Identify which cell holds the provided text, then report its [X, Y] central coordinate. 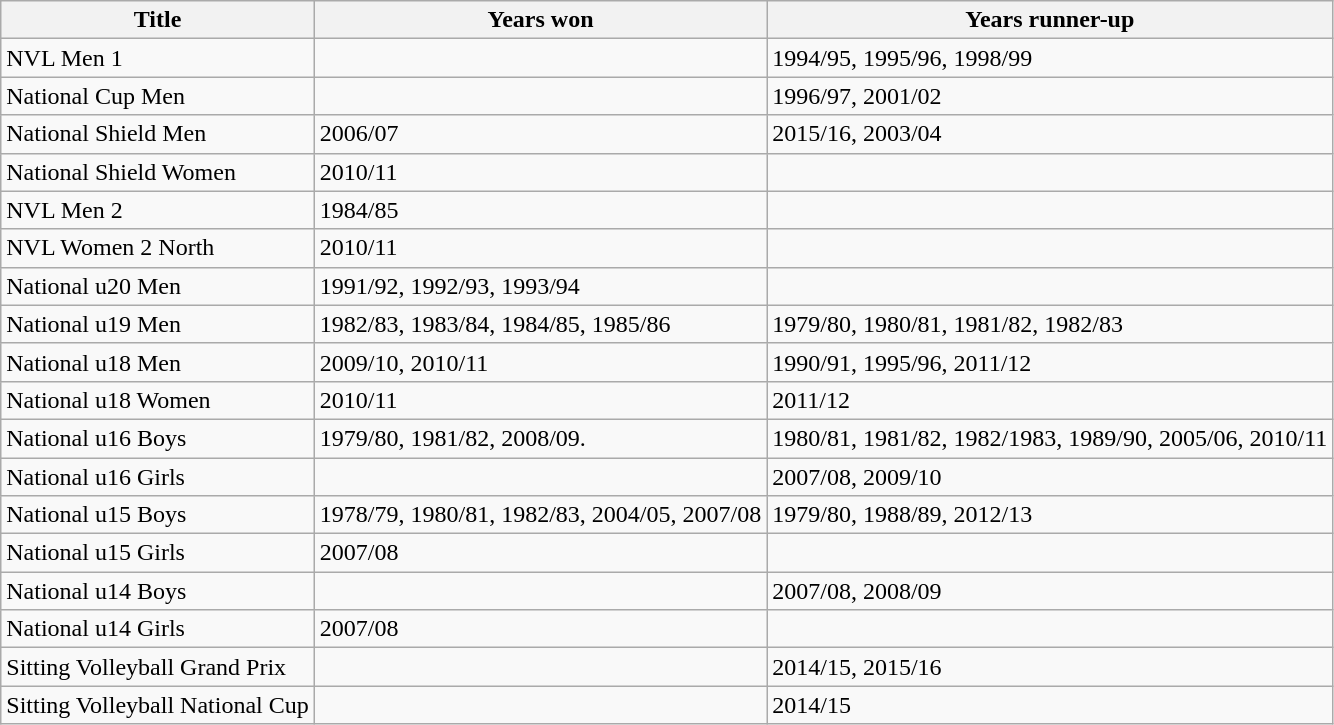
Years won [540, 20]
1982/83, 1983/84, 1984/85, 1985/86 [540, 324]
1990/91, 1995/96, 2011/12 [1050, 362]
2014/15, 2015/16 [1050, 667]
1979/80, 1988/89, 2012/13 [1050, 515]
1978/79, 1980/81, 1982/83, 2004/05, 2007/08 [540, 515]
1980/81, 1981/82, 1982/1983, 1989/90, 2005/06, 2010/11 [1050, 438]
1994/95, 1995/96, 1998/99 [1050, 58]
Sitting Volleyball Grand Prix [158, 667]
2011/12 [1050, 400]
National u16 Girls [158, 477]
National u15 Girls [158, 553]
1984/85 [540, 210]
Sitting Volleyball National Cup [158, 705]
1979/80, 1981/82, 2008/09. [540, 438]
National u20 Men [158, 286]
NVL Men 1 [158, 58]
2014/15 [1050, 705]
Title [158, 20]
National u18 Men [158, 362]
Years runner-up [1050, 20]
National u16 Boys [158, 438]
National u14 Boys [158, 591]
2009/10, 2010/11 [540, 362]
National Cup Men [158, 96]
National Shield Women [158, 172]
2007/08, 2009/10 [1050, 477]
National u14 Girls [158, 629]
NVL Men 2 [158, 210]
National u18 Women [158, 400]
National Shield Men [158, 134]
1996/97, 2001/02 [1050, 96]
2007/08, 2008/09 [1050, 591]
2006/07 [540, 134]
National u15 Boys [158, 515]
NVL Women 2 North [158, 248]
2015/16, 2003/04 [1050, 134]
National u19 Men [158, 324]
1991/92, 1992/93, 1993/94 [540, 286]
1979/80, 1980/81, 1981/82, 1982/83 [1050, 324]
